Return [x, y] of the center of cell containing provided text 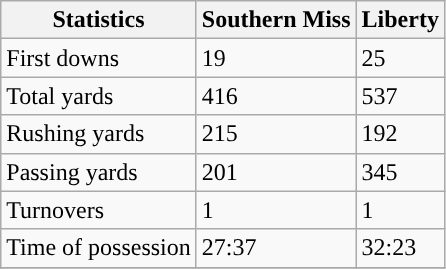
201 [276, 172]
25 [400, 58]
First downs [99, 58]
19 [276, 58]
Passing yards [99, 172]
Time of possession [99, 248]
537 [400, 96]
Turnovers [99, 210]
345 [400, 172]
Total yards [99, 96]
32:23 [400, 248]
27:37 [276, 248]
416 [276, 96]
192 [400, 134]
Southern Miss [276, 20]
Rushing yards [99, 134]
215 [276, 134]
Liberty [400, 20]
Statistics [99, 20]
